Output the [X, Y] coordinate of the center of the cell containing the given text.  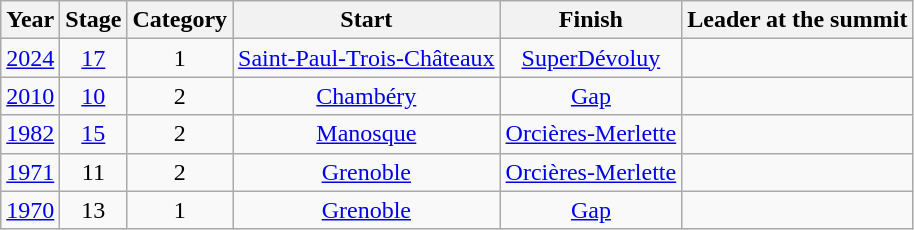
Manosque [366, 134]
13 [94, 210]
Chambéry [366, 96]
2024 [30, 58]
Start [366, 20]
1970 [30, 210]
11 [94, 172]
Category [180, 20]
Stage [94, 20]
10 [94, 96]
1982 [30, 134]
15 [94, 134]
17 [94, 58]
Saint-Paul-Trois-Châteaux [366, 58]
2010 [30, 96]
Leader at the summit [798, 20]
Finish [591, 20]
Year [30, 20]
1971 [30, 172]
SuperDévoluy [591, 58]
